Pinpoint the cell where the given text exists, returning its (x, y) midpoint coordinate. 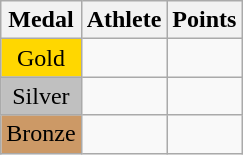
Points (204, 20)
Bronze (41, 134)
Gold (41, 58)
Medal (41, 20)
Silver (41, 96)
Athlete (124, 20)
